Return the [X, Y] coordinate for the center point of the cell that contains the specified text.  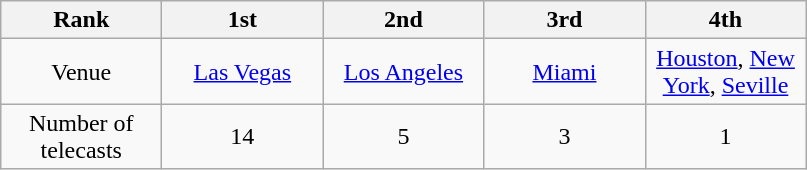
Number of telecasts [82, 136]
Los Angeles [404, 72]
Las Vegas [242, 72]
14 [242, 136]
1st [242, 20]
5 [404, 136]
3rd [564, 20]
Houston, New York, Seville [726, 72]
3 [564, 136]
Venue [82, 72]
4th [726, 20]
Miami [564, 72]
1 [726, 136]
Rank [82, 20]
2nd [404, 20]
